Provide the (x, y) coordinate of the cell's center where the given text is located.  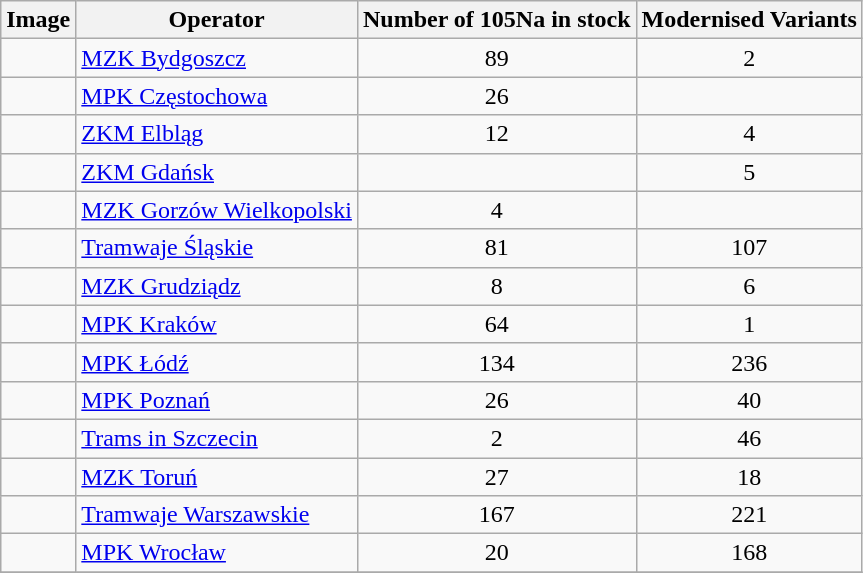
40 (749, 400)
81 (496, 248)
Trams in Szczecin (217, 438)
Modernised Variants (749, 20)
MPK Kraków (217, 324)
27 (496, 477)
MPK Poznań (217, 400)
Tramwaje Warszawskie (217, 515)
MPK Wrocław (217, 553)
MZK Toruń (217, 477)
1 (749, 324)
MPK Częstochowa (217, 96)
MZK Grudziądz (217, 286)
ZKM Elbląg (217, 134)
107 (749, 248)
MPK Łódź (217, 362)
236 (749, 362)
MZK Bydgoszcz (217, 58)
167 (496, 515)
Image (38, 20)
8 (496, 286)
64 (496, 324)
18 (749, 477)
89 (496, 58)
Tramwaje Śląskie (217, 248)
168 (749, 553)
46 (749, 438)
221 (749, 515)
Operator (217, 20)
5 (749, 172)
MZK Gorzów Wielkopolski (217, 210)
6 (749, 286)
134 (496, 362)
ZKM Gdańsk (217, 172)
12 (496, 134)
20 (496, 553)
Number of 105Na in stock (496, 20)
